Identify which cell holds the provided text, then report its [X, Y] central coordinate. 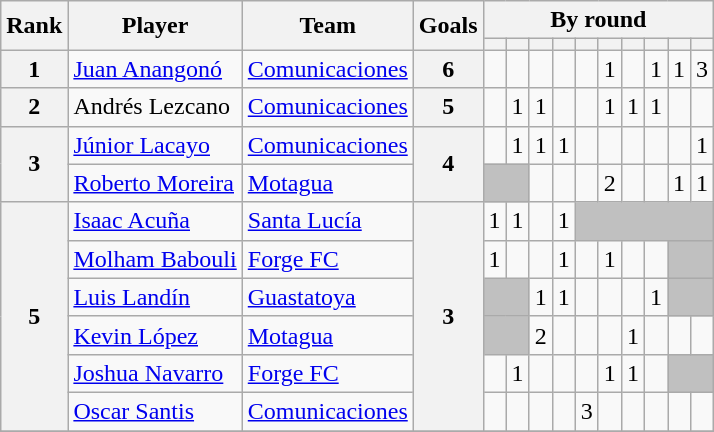
By round [598, 20]
Rank [34, 26]
6 [448, 69]
Team [328, 26]
Oscar Santis [155, 411]
4 [448, 164]
Isaac Acuña [155, 221]
Júnior Lacayo [155, 145]
Juan Anangonó [155, 69]
Santa Lucía [328, 221]
Goals [448, 26]
Roberto Moreira [155, 183]
Guastatoya [328, 297]
Joshua Navarro [155, 373]
Molham Babouli [155, 259]
Luis Landín [155, 297]
Kevin López [155, 335]
Andrés Lezcano [155, 107]
Player [155, 26]
